Locate the cell with the specified text and output its (X, Y) center coordinate. 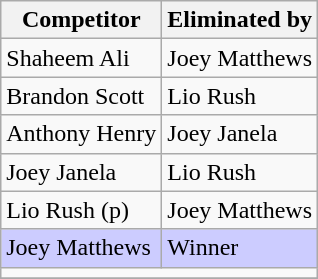
Brandon Scott (82, 96)
Eliminated by (240, 20)
Winner (240, 248)
Anthony Henry (82, 134)
Competitor (82, 20)
Shaheem Ali (82, 58)
Lio Rush (p) (82, 210)
